Search for the cell housing the specified text and yield its (x, y) center coordinate. 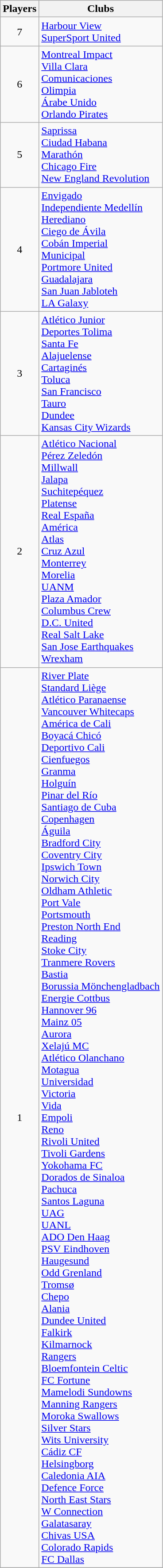
1 (19, 1117)
Envigado Independiente Medellín Herediano Ciego de Ávila Cobán Imperial Municipal Portmore United Guadalajara San Juan Jabloteh LA Galaxy (101, 249)
Montreal Impact Villa Clara Comunicaciones Olimpia Árabe Unido Orlando Pirates (101, 84)
2 (19, 551)
3 (19, 373)
Saprissa Ciudad Habana Marathón Chicago Fire New England Revolution (101, 155)
Clubs (101, 9)
Harbour View SuperSport United (101, 32)
6 (19, 84)
4 (19, 249)
Atlético Junior Deportes Tolima Santa Fe Alajuelense Cartaginés Toluca San Francisco Tauro Dundee Kansas City Wizards (101, 373)
Players (19, 9)
5 (19, 155)
7 (19, 32)
